Find where the given text appears and provide that cell's center as (X, Y) coordinate. 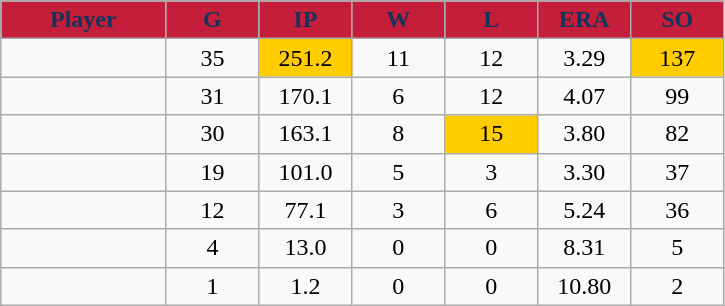
36 (678, 210)
31 (212, 96)
SO (678, 20)
11 (398, 58)
ERA (584, 20)
8.31 (584, 248)
4.07 (584, 96)
4 (212, 248)
3.80 (584, 134)
10.80 (584, 286)
13.0 (306, 248)
1.2 (306, 286)
30 (212, 134)
77.1 (306, 210)
19 (212, 172)
101.0 (306, 172)
Player (84, 20)
251.2 (306, 58)
35 (212, 58)
W (398, 20)
2 (678, 286)
15 (492, 134)
G (212, 20)
1 (212, 286)
3.30 (584, 172)
170.1 (306, 96)
5.24 (584, 210)
99 (678, 96)
37 (678, 172)
3.29 (584, 58)
L (492, 20)
IP (306, 20)
82 (678, 134)
163.1 (306, 134)
8 (398, 134)
137 (678, 58)
